Detect which cell encompasses the target text, then output its (x, y) center coordinate. 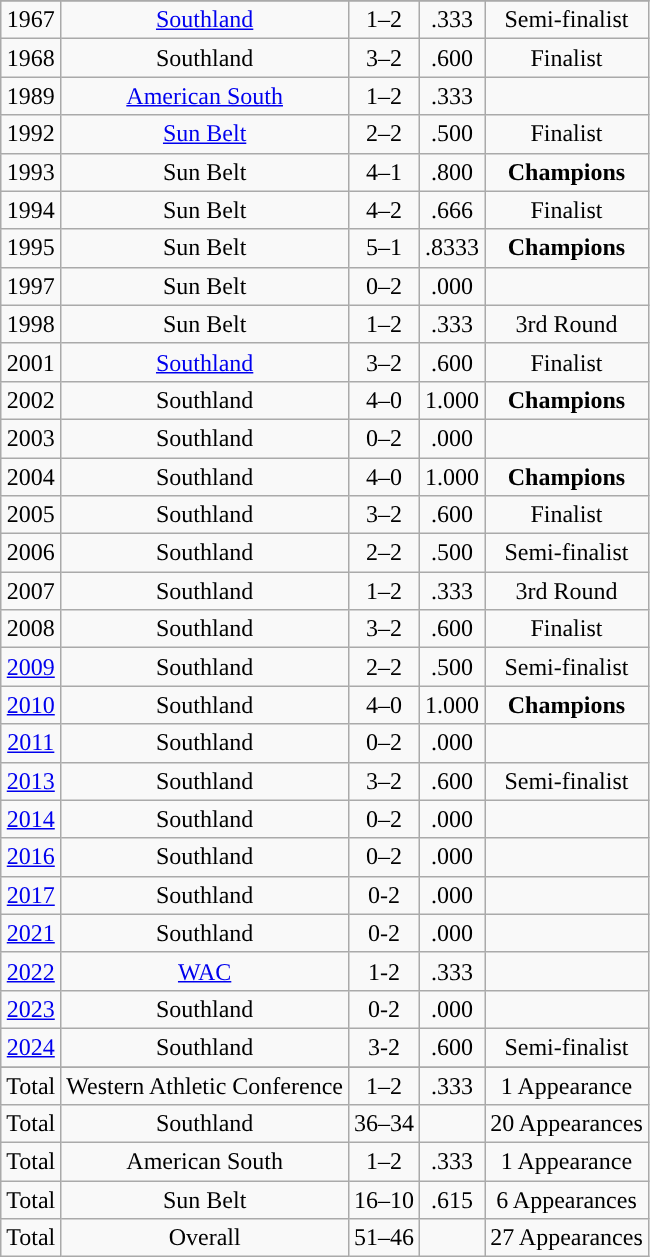
2001 (31, 362)
2010 (31, 705)
20 Appearances (567, 1124)
51–46 (384, 1238)
2011 (31, 743)
1-2 (384, 971)
Western Athletic Conference (205, 1085)
3-2 (384, 1047)
WAC (205, 971)
2003 (31, 438)
6 Appearances (567, 1200)
2007 (31, 591)
2005 (31, 515)
36–34 (384, 1124)
2004 (31, 477)
.615 (452, 1200)
2017 (31, 895)
2002 (31, 400)
1989 (31, 96)
.800 (452, 172)
2006 (31, 553)
5–1 (384, 248)
2021 (31, 933)
Overall (205, 1238)
2014 (31, 819)
16–10 (384, 1200)
2009 (31, 667)
1992 (31, 134)
.8333 (452, 248)
2023 (31, 1009)
1994 (31, 210)
1997 (31, 286)
2022 (31, 971)
.666 (452, 210)
4–1 (384, 172)
4–2 (384, 210)
1967 (31, 20)
1995 (31, 248)
2016 (31, 857)
27 Appearances (567, 1238)
1998 (31, 324)
1993 (31, 172)
1968 (31, 58)
2024 (31, 1047)
2013 (31, 781)
2008 (31, 629)
